Extract the [x, y] coordinate from the center of the cell holding the provided text.  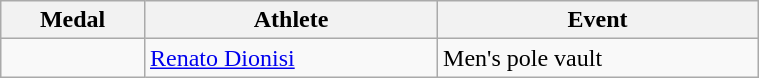
Event [598, 20]
Athlete [290, 20]
Medal [73, 20]
Renato Dionisi [290, 58]
Men's pole vault [598, 58]
